Search for the cell housing the specified text and yield its (x, y) center coordinate. 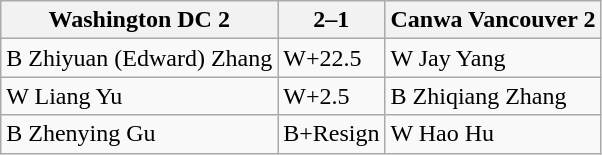
B Zhiqiang Zhang (493, 96)
W Jay Yang (493, 58)
B Zhenying Gu (140, 134)
W+22.5 (332, 58)
2–1 (332, 20)
W Hao Hu (493, 134)
W+2.5 (332, 96)
W Liang Yu (140, 96)
B Zhiyuan (Edward) Zhang (140, 58)
B+Resign (332, 134)
Washington DC 2 (140, 20)
Canwa Vancouver 2 (493, 20)
